Pinpoint the cell where the given text exists, returning its [X, Y] midpoint coordinate. 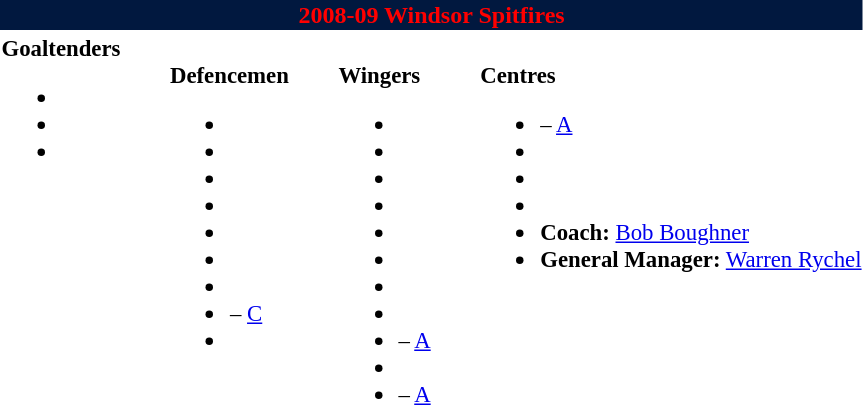
2008-09 Windsor Spitfires [432, 15]
